Capture the cell that displays the provided text and extract its (x, y) central coordinate. 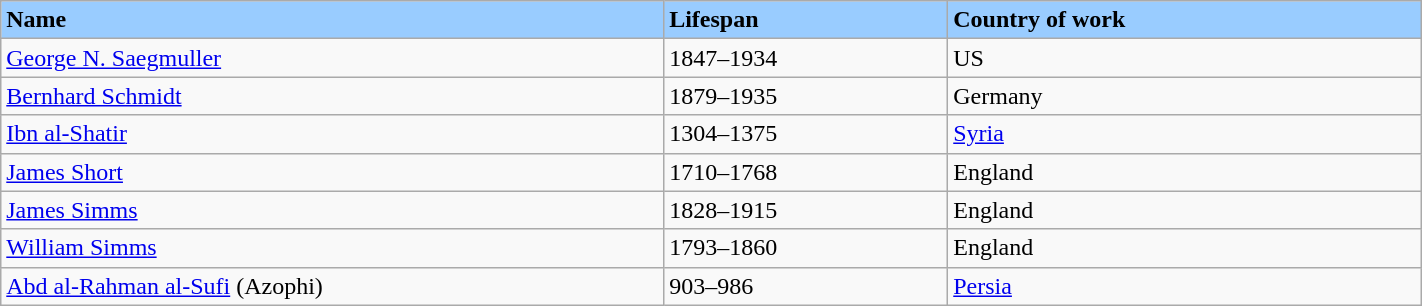
Abd al-Rahman al-Sufi (Azophi) (332, 286)
Country of work (1185, 20)
Persia (1185, 286)
US (1185, 58)
903–986 (806, 286)
Name (332, 20)
James Short (332, 172)
Lifespan (806, 20)
1828–1915 (806, 210)
1847–1934 (806, 58)
Bernhard Schmidt (332, 96)
Syria (1185, 134)
1879–1935 (806, 96)
1793–1860 (806, 248)
Germany (1185, 96)
1304–1375 (806, 134)
1710–1768 (806, 172)
George N. Saegmuller (332, 58)
James Simms (332, 210)
William Simms (332, 248)
Ibn al-Shatir (332, 134)
